From the cell containing the given text, extract its center point as (x, y) coordinate. 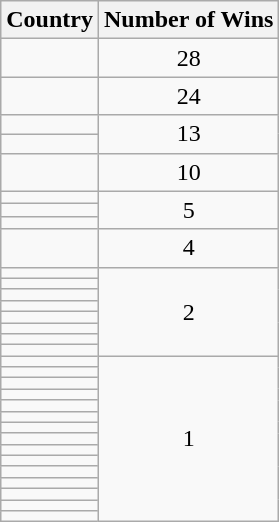
Number of Wins (188, 20)
28 (188, 58)
10 (188, 172)
Country (50, 20)
2 (188, 311)
1 (188, 439)
24 (188, 96)
5 (188, 210)
13 (188, 134)
4 (188, 248)
